Search for the cell housing the specified text and yield its (X, Y) center coordinate. 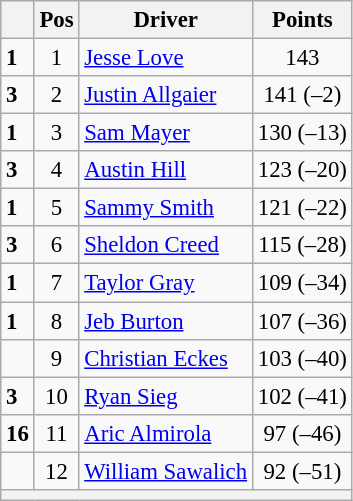
Pos (56, 20)
10 (56, 396)
Taylor Gray (166, 283)
92 (–51) (302, 471)
Jeb Burton (166, 321)
9 (56, 358)
123 (–20) (302, 170)
Austin Hill (166, 170)
102 (–41) (302, 396)
Aric Almirola (166, 433)
William Sawalich (166, 471)
141 (–2) (302, 95)
5 (56, 208)
Ryan Sieg (166, 396)
143 (302, 58)
115 (–28) (302, 245)
8 (56, 321)
11 (56, 433)
6 (56, 245)
Justin Allgaier (166, 95)
Points (302, 20)
Sheldon Creed (166, 245)
107 (–36) (302, 321)
130 (–13) (302, 133)
12 (56, 471)
Jesse Love (166, 58)
16 (18, 433)
Christian Eckes (166, 358)
4 (56, 170)
Sam Mayer (166, 133)
121 (–22) (302, 208)
7 (56, 283)
103 (–40) (302, 358)
97 (–46) (302, 433)
Sammy Smith (166, 208)
2 (56, 95)
109 (–34) (302, 283)
Driver (166, 20)
